Locate the cell with the specified text and output its (x, y) center coordinate. 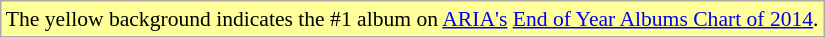
The yellow background indicates the #1 album on ARIA's End of Year Albums Chart of 2014. (412, 19)
